Scan for the cell matching the given text and deliver its [x, y] coordinate at center. 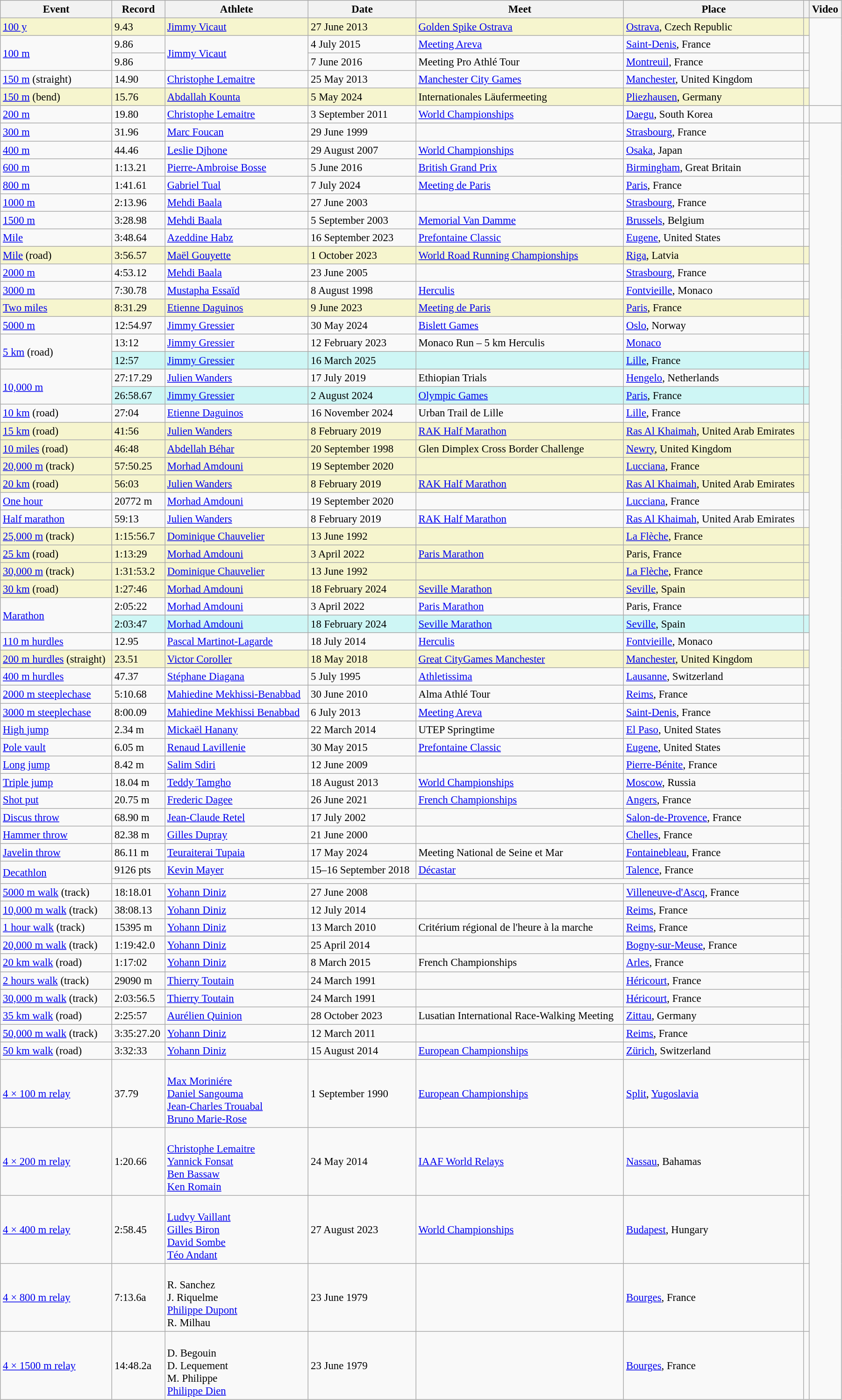
Victor Coroller [236, 659]
400 m [56, 150]
3:28.98 [138, 220]
12 July 2014 [362, 910]
13:12 [138, 343]
30,000 m (track) [56, 571]
Gilles Dupray [236, 835]
1:19:42.0 [138, 945]
Angers, France [714, 800]
2.34 m [138, 729]
Hengelo, Netherlands [714, 378]
1:20.66 [138, 1162]
4 × 1500 m relay [56, 1366]
38:08.13 [138, 910]
3:32:33 [138, 1051]
18 July 2014 [362, 642]
10,000 m [56, 387]
12.95 [138, 642]
20 km walk (road) [56, 963]
Renaud Lavillenie [236, 747]
30,000 m walk (track) [56, 998]
2 hours walk (track) [56, 980]
56:03 [138, 484]
8:31.29 [138, 308]
1:27:46 [138, 589]
10,000 m walk (track) [56, 910]
27 June 2003 [362, 202]
D. BegouinD. LequementM. PhilippePhilippe Dien [236, 1366]
27:04 [138, 414]
Pierre-Ambroise Bosse [236, 167]
400 m hurdles [56, 677]
12:57 [138, 361]
5000 m [56, 326]
20.75 m [138, 800]
Aurélien Quinion [236, 1015]
57:50.25 [138, 466]
Birmingham, Great Britain [714, 167]
Ethiopian Trials [520, 378]
Ludvy VaillantGilles BironDavid SombeTéo Andant [236, 1229]
6.05 m [138, 747]
27 June 2013 [362, 27]
200 m hurdles (straight) [56, 659]
14.90 [138, 79]
12 June 2009 [362, 764]
15.76 [138, 97]
Event [56, 9]
4 × 800 m relay [56, 1298]
27 August 2023 [362, 1229]
27 June 2008 [362, 893]
Teuraiterai Tupaia [236, 852]
16 November 2024 [362, 414]
17 July 2002 [362, 817]
12 March 2011 [362, 1033]
20 September 1998 [362, 449]
Mile (road) [56, 255]
Memorial Van Damme [520, 220]
World Road Running Championships [520, 255]
12:54.97 [138, 326]
29090 m [138, 980]
25,000 m (track) [56, 536]
Azeddine Habz [236, 238]
Pierre-Bénite, France [714, 764]
Zittau, Germany [714, 1015]
3000 m [56, 290]
Brussels, Belgium [714, 220]
5:10.68 [138, 694]
Chelles, France [714, 835]
20,000 m (track) [56, 466]
37.79 [138, 1093]
19.80 [138, 114]
30 km (road) [56, 589]
British Grand Prix [520, 167]
Triple jump [56, 782]
IAAF World Relays [520, 1162]
30 May 2015 [362, 747]
Frederic Dagee [236, 800]
1:31:53.2 [138, 571]
Meeting National de Seine et Mar [520, 852]
1 September 1990 [362, 1093]
1500 m [56, 220]
12 February 2023 [362, 343]
26:58.67 [138, 396]
2:03:56.5 [138, 998]
Place [714, 9]
Osaka, Japan [714, 150]
Split, Yugoslavia [714, 1093]
82.38 m [138, 835]
Teddy Tamgho [236, 782]
4 × 100 m relay [56, 1093]
86.11 m [138, 852]
50 km walk (road) [56, 1051]
Zürich, Switzerland [714, 1051]
3:35:27.20 [138, 1033]
Talence, France [714, 870]
Villeneuve-d'Ascq, France [714, 893]
Budapest, Hungary [714, 1229]
21 June 2000 [362, 835]
3000 m steeplechase [56, 712]
20772 m [138, 501]
1 hour walk (track) [56, 928]
Olympic Games [520, 396]
Abdallah Kounta [236, 97]
22 March 2014 [362, 729]
25 km (road) [56, 554]
Marc Foucan [236, 132]
150 m (straight) [56, 79]
Urban Trail de Lille [520, 414]
Great CityGames Manchester [520, 659]
50,000 m walk (track) [56, 1033]
6 July 2013 [362, 712]
Glen Dimplex Cross Border Challenge [520, 449]
44.46 [138, 150]
15–16 September 2018 [362, 870]
Max MoriniéreDaniel SangoumaJean-Charles TrouabalBruno Marie-Rose [236, 1093]
Discus throw [56, 817]
Bislett Games [520, 326]
Newry, United Kingdom [714, 449]
30 May 2024 [362, 326]
1:41.61 [138, 185]
1:13:29 [138, 554]
2000 m [56, 273]
UTEP Springtime [520, 729]
18 May 2018 [362, 659]
4:53.12 [138, 273]
10 miles (road) [56, 449]
15 August 2014 [362, 1051]
7:30.78 [138, 290]
23 June 2005 [362, 273]
Lausanne, Switzerland [714, 677]
29 August 2007 [362, 150]
16 September 2023 [362, 238]
Meet [520, 9]
Montreuil, France [714, 62]
One hour [56, 501]
100 m [56, 53]
2:03:47 [138, 624]
Alma Athlé Tour [520, 694]
Moscow, Russia [714, 782]
Record [138, 9]
18 August 2013 [362, 782]
4 × 400 m relay [56, 1229]
Kevin Mayer [236, 870]
Oslo, Norway [714, 326]
18:18.01 [138, 893]
9126 pts [138, 870]
Pliezhausen, Germany [714, 97]
2000 m steeplechase [56, 694]
200 m [56, 114]
Gabriel Tual [236, 185]
Shot put [56, 800]
8 August 1998 [362, 290]
8:00.09 [138, 712]
29 June 1999 [362, 132]
35 km walk (road) [56, 1015]
4 × 200 m relay [56, 1162]
3 September 2011 [362, 114]
13 March 2010 [362, 928]
16 March 2025 [362, 361]
41:56 [138, 431]
Salon-de-Provence, France [714, 817]
9 June 2023 [362, 308]
1:13.21 [138, 167]
Hammer throw [56, 835]
Bogny-sur-Meuse, France [714, 945]
28 October 2023 [362, 1015]
2:05:22 [138, 607]
5 July 1995 [362, 677]
Nassau, Bahamas [714, 1162]
Internationales Läufermeeting [520, 97]
Critérium régional de l'heure à la marche [520, 928]
5000 m walk (track) [56, 893]
Daegu, South Korea [714, 114]
Video [825, 9]
110 m hurdles [56, 642]
8.42 m [138, 764]
10 km (road) [56, 414]
1:17:02 [138, 963]
46:48 [138, 449]
Christophe LemaitreYannick FonsatBen BassawKen Romain [236, 1162]
5 km (road) [56, 351]
25 April 2014 [362, 945]
27:17.29 [138, 378]
2:13.96 [138, 202]
1:15:56.7 [138, 536]
Décastar [520, 870]
2:25:57 [138, 1015]
68.90 m [138, 817]
7:13.6a [138, 1298]
Golden Spike Ostrava [520, 27]
Javelin throw [56, 852]
Monaco Run – 5 km Herculis [520, 343]
El Paso, United States [714, 729]
Mickaël Hanany [236, 729]
1 October 2023 [362, 255]
25 May 2013 [362, 79]
2 August 2024 [362, 396]
31.96 [138, 132]
Mustapha Essaïd [236, 290]
Athletissima [520, 677]
600 m [56, 167]
20 km (road) [56, 484]
17 May 2024 [362, 852]
26 June 2021 [362, 800]
24 May 2014 [362, 1162]
Riga, Latvia [714, 255]
2:58.45 [138, 1229]
Arles, France [714, 963]
Salim Sdiri [236, 764]
150 m (bend) [56, 97]
R. SanchezJ. RiquelmePhilippe DupontR. Milhau [236, 1298]
Lusatian International Race-Walking Meeting [520, 1015]
17 July 2019 [362, 378]
1000 m [56, 202]
Abdellah Béhar [236, 449]
Leslie Djhone [236, 150]
300 m [56, 132]
5 September 2003 [362, 220]
Half marathon [56, 519]
18.04 m [138, 782]
Fontainebleau, France [714, 852]
Mahiedine Mekhissi-Benabbad [236, 694]
Pole vault [56, 747]
15 km (road) [56, 431]
7 June 2016 [362, 62]
8 March 2015 [362, 963]
20,000 m walk (track) [56, 945]
800 m [56, 185]
High jump [56, 729]
59:13 [138, 519]
3:48.64 [138, 238]
4 July 2015 [362, 44]
Pascal Martinot-Lagarde [236, 642]
Long jump [56, 764]
5 May 2024 [362, 97]
Mile [56, 238]
3:56.57 [138, 255]
Meeting Pro Athlé Tour [520, 62]
7 July 2024 [362, 185]
Decathlon [56, 872]
47.37 [138, 677]
Manchester City Games [520, 79]
5 June 2016 [362, 167]
14:48.2a [138, 1366]
30 June 2010 [362, 694]
Stéphane Diagana [236, 677]
Date [362, 9]
Ostrava, Czech Republic [714, 27]
Athlete [236, 9]
15395 m [138, 928]
Monaco [714, 343]
23.51 [138, 659]
9.43 [138, 27]
Jean-Claude Retel [236, 817]
Two miles [56, 308]
Marathon [56, 615]
100 y [56, 27]
Mahiedine Mekhissi Benabbad [236, 712]
Maël Gouyette [236, 255]
